Extract the [x, y] coordinate from the center of the cell holding the provided text.  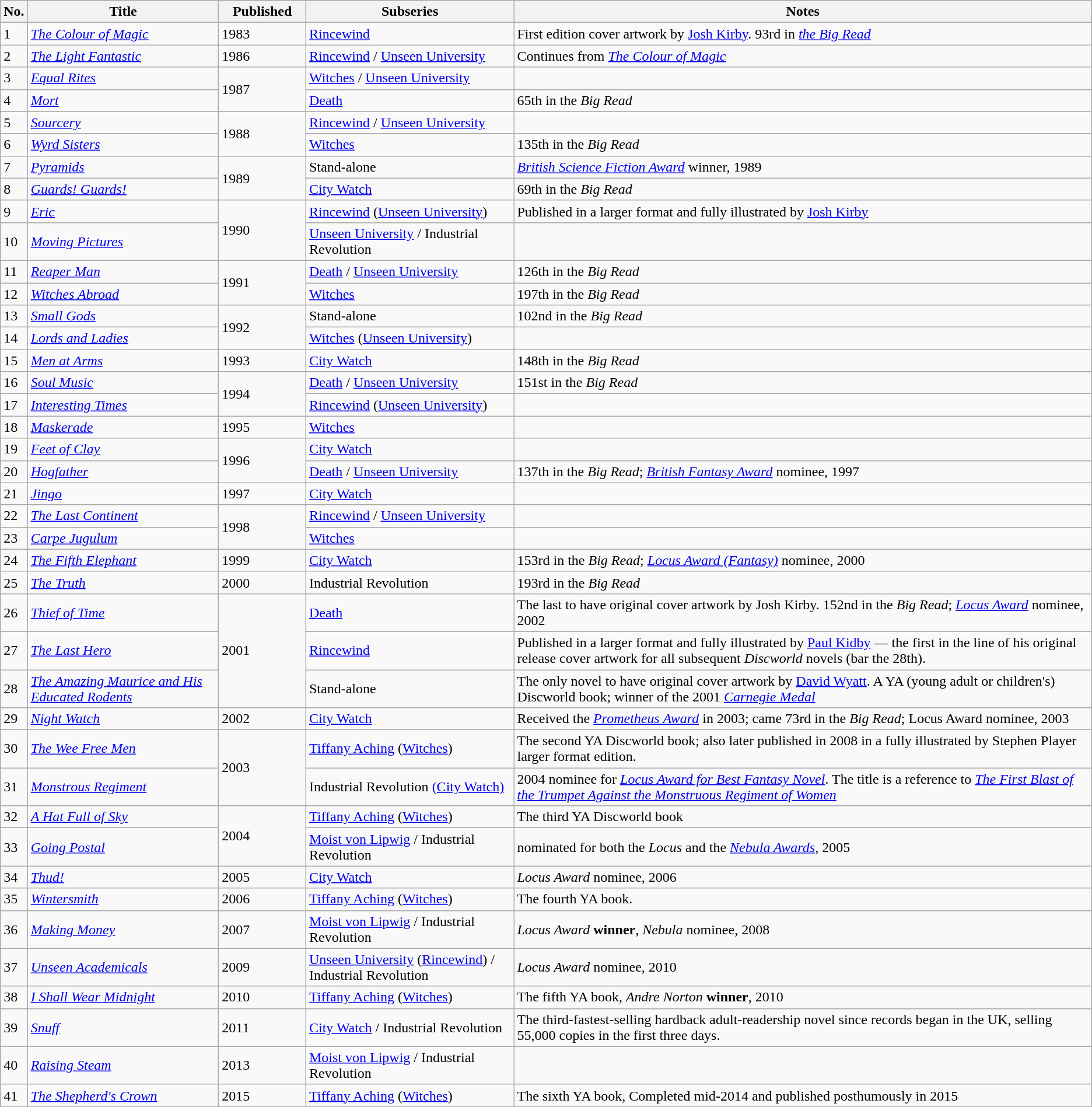
Equal Rites [123, 78]
2004 [262, 836]
148th in the Big Read [803, 361]
1991 [262, 282]
126th in the Big Read [803, 271]
Interesting Times [123, 405]
3 [14, 78]
193rd in the Big Read [803, 582]
Making Money [123, 929]
Locus Award winner, Nebula nominee, 2008 [803, 929]
1999 [262, 560]
2000 [262, 582]
12 [14, 294]
2006 [262, 899]
The Wee Free Men [123, 749]
2 [14, 56]
The only novel to have original cover artwork by David Wyatt. A YA (young adult or children's) Discworld book; winner of the 2001 Carnegie Medal [803, 689]
26 [14, 613]
1989 [262, 178]
Witches Abroad [123, 294]
11 [14, 271]
38 [14, 997]
22 [14, 516]
The Last Hero [123, 650]
No. [14, 12]
2011 [262, 1027]
13 [14, 316]
The Shepherd's Crown [123, 1095]
10 [14, 242]
Night Watch [123, 719]
The third-fastest-selling hardback adult-readership novel since records began in the UK, selling 55,000 copies in the first three days. [803, 1027]
Snuff [123, 1027]
Industrial Revolution (City Watch) [409, 787]
Lords and Ladies [123, 338]
Wintersmith [123, 899]
Received the Prometheus Award in 2003; came 73rd in the Big Read; Locus Award nominee, 2003 [803, 719]
21 [14, 494]
British Science Fiction Award winner, 1989 [803, 167]
Subseries [409, 12]
197th in the Big Read [803, 294]
2005 [262, 877]
Monstrous Regiment [123, 787]
1 [14, 34]
Locus Award nominee, 2006 [803, 877]
2010 [262, 997]
19 [14, 449]
Unseen Academicals [123, 968]
Carpe Jugulum [123, 538]
2007 [262, 929]
1986 [262, 56]
First edition cover artwork by Josh Kirby. 93rd in the Big Read [803, 34]
28 [14, 689]
5 [14, 123]
Going Postal [123, 847]
65th in the Big Read [803, 100]
City Watch / Industrial Revolution [409, 1027]
Men at Arms [123, 361]
Industrial Revolution [409, 582]
The fourth YA book. [803, 899]
14 [14, 338]
23 [14, 538]
9 [14, 211]
The Colour of Magic [123, 34]
15 [14, 361]
41 [14, 1095]
27 [14, 650]
39 [14, 1027]
1995 [262, 427]
The Light Fantastic [123, 56]
40 [14, 1066]
18 [14, 427]
The Truth [123, 582]
Raising Steam [123, 1066]
7 [14, 167]
30 [14, 749]
The Fifth Elephant [123, 560]
Guards! Guards! [123, 189]
Published [262, 12]
16 [14, 383]
Reaper Man [123, 271]
Eric [123, 211]
20 [14, 472]
25 [14, 582]
The second YA Discworld book; also later published in 2008 in a fully illustrated by Stephen Player larger format edition. [803, 749]
Hogfather [123, 472]
36 [14, 929]
69th in the Big Read [803, 189]
102nd in the Big Read [803, 316]
1987 [262, 89]
The sixth YA book, Completed mid-2014 and published posthumously in 2015 [803, 1095]
1994 [262, 394]
1990 [262, 230]
1983 [262, 34]
The Last Continent [123, 516]
Thud! [123, 877]
24 [14, 560]
2013 [262, 1066]
Unseen University (Rincewind) / Industrial Revolution [409, 968]
The last to have original cover artwork by Josh Kirby. 152nd in the Big Read; Locus Award nominee, 2002 [803, 613]
Jingo [123, 494]
34 [14, 877]
1998 [262, 527]
6 [14, 145]
Thief of Time [123, 613]
1992 [262, 327]
I Shall Wear Midnight [123, 997]
153rd in the Big Read; Locus Award (Fantasy) nominee, 2000 [803, 560]
Soul Music [123, 383]
Unseen University / Industrial Revolution [409, 242]
A Hat Full of Sky [123, 817]
135th in the Big Read [803, 145]
17 [14, 405]
2001 [262, 650]
1996 [262, 460]
1997 [262, 494]
Witches (Unseen University) [409, 338]
Moving Pictures [123, 242]
Wyrd Sisters [123, 145]
Locus Award nominee, 2010 [803, 968]
2002 [262, 719]
The Amazing Maurice and His Educated Rodents [123, 689]
151st in the Big Read [803, 383]
Sourcery [123, 123]
8 [14, 189]
31 [14, 787]
Title [123, 12]
32 [14, 817]
35 [14, 899]
Pyramids [123, 167]
Continues from The Colour of Magic [803, 56]
2009 [262, 968]
nominated for both the Locus and the Nebula Awards, 2005 [803, 847]
37 [14, 968]
Small Gods [123, 316]
Maskerade [123, 427]
33 [14, 847]
Witches / Unseen University [409, 78]
1988 [262, 134]
29 [14, 719]
Published in a larger format and fully illustrated by Josh Kirby [803, 211]
The fifth YA book, Andre Norton winner, 2010 [803, 997]
Feet of Clay [123, 449]
1993 [262, 361]
4 [14, 100]
2015 [262, 1095]
137th in the Big Read; British Fantasy Award nominee, 1997 [803, 472]
2003 [262, 768]
Mort [123, 100]
Notes [803, 12]
The third YA Discworld book [803, 817]
